Output the (X, Y) coordinate of the center of the cell containing the given text.  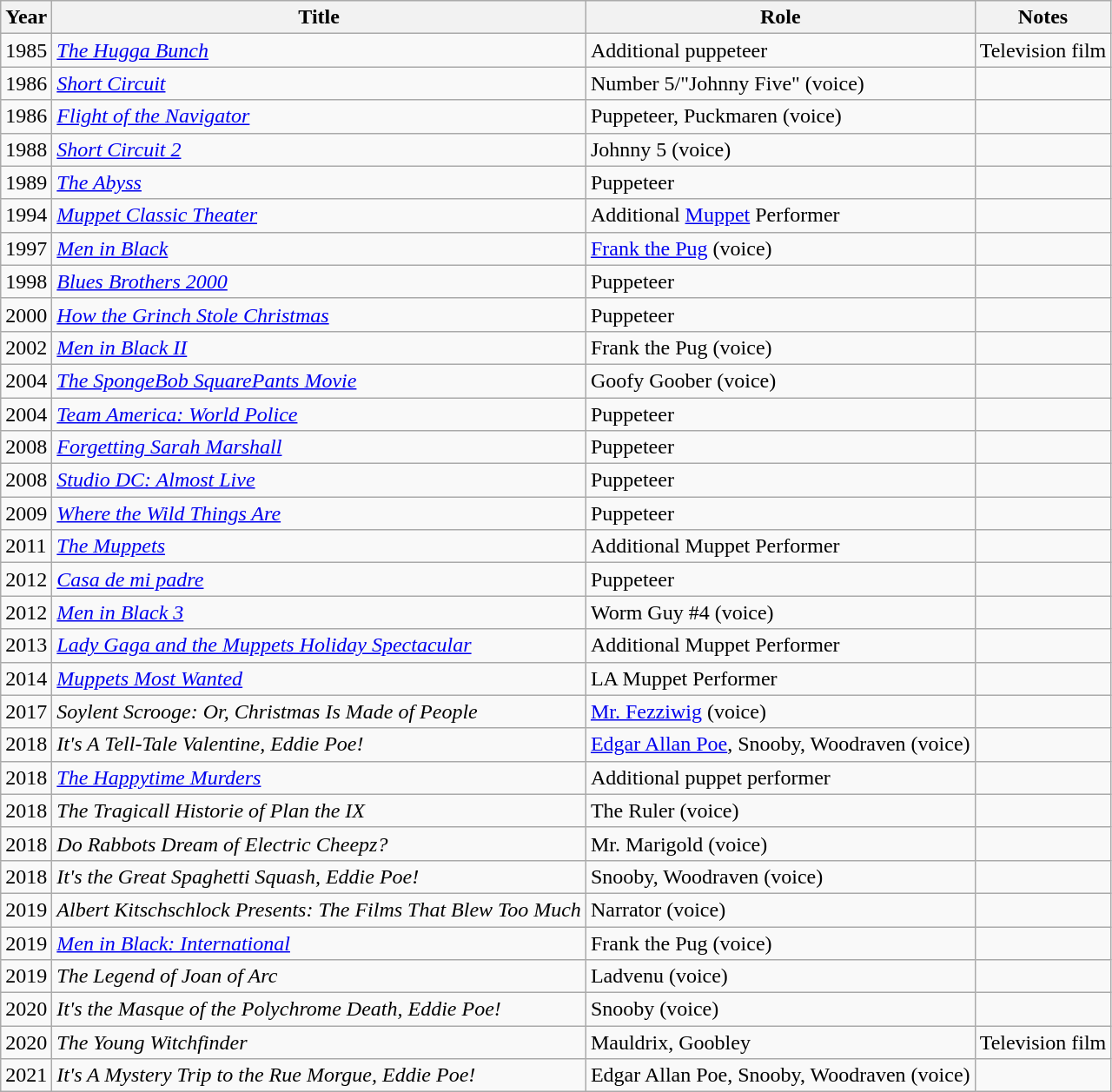
Narrator (voice) (780, 910)
It's the Masque of the Polychrome Death, Eddie Poe! (320, 1009)
Year (26, 17)
How the Grinch Stole Christmas (320, 314)
Additional puppet performer (780, 778)
It's A Mystery Trip to the Rue Morgue, Eddie Poe! (320, 1075)
Snooby, Woodraven (voice) (780, 877)
Johnny 5 (voice) (780, 149)
Casa de mi padre (320, 579)
Men in Black: International (320, 943)
It's the Great Spaghetti Squash, Eddie Poe! (320, 877)
Ladvenu (voice) (780, 976)
Worm Guy #4 (voice) (780, 612)
Role (780, 17)
Where the Wild Things Are (320, 513)
2002 (26, 347)
2000 (26, 314)
Title (320, 17)
Mauldrix, Goobley (780, 1042)
1988 (26, 149)
Additional puppeteer (780, 50)
Blues Brothers 2000 (320, 281)
The Tragicall Historie of Plan the IX (320, 811)
2013 (26, 645)
Flight of the Navigator (320, 116)
The Happytime Murders (320, 778)
1997 (26, 248)
The Abyss (320, 182)
Albert Kitschschlock Presents: The Films That Blew Too Much (320, 910)
Number 5/"Johnny Five" (voice) (780, 83)
1985 (26, 50)
The Legend of Joan of Arc (320, 976)
Men in Black II (320, 347)
Forgetting Sarah Marshall (320, 447)
1994 (26, 215)
LA Muppet Performer (780, 678)
1998 (26, 281)
Team America: World Police (320, 414)
The Ruler (voice) (780, 811)
Men in Black 3 (320, 612)
2009 (26, 513)
Soylent Scrooge: Or, Christmas Is Made of People (320, 711)
Puppeteer, Puckmaren (voice) (780, 116)
Muppets Most Wanted (320, 678)
2011 (26, 546)
Do Rabbots Dream of Electric Cheepz? (320, 844)
The Young Witchfinder (320, 1042)
Mr. Fezziwig (voice) (780, 711)
Lady Gaga and the Muppets Holiday Spectacular (320, 645)
2021 (26, 1075)
It's A Tell-Tale Valentine, Eddie Poe! (320, 745)
The SpongeBob SquarePants Movie (320, 381)
Studio DC: Almost Live (320, 480)
Goofy Goober (voice) (780, 381)
Muppet Classic Theater (320, 215)
Snooby (voice) (780, 1009)
2014 (26, 678)
Short Circuit 2 (320, 149)
Notes (1042, 17)
The Hugga Bunch (320, 50)
Mr. Marigold (voice) (780, 844)
Men in Black (320, 248)
1989 (26, 182)
The Muppets (320, 546)
2017 (26, 711)
Short Circuit (320, 83)
